From the cell containing the given text, extract its center point as (x, y) coordinate. 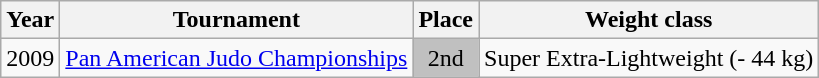
Tournament (236, 20)
2009 (30, 58)
Pan American Judo Championships (236, 58)
Year (30, 20)
Weight class (649, 20)
2nd (446, 58)
Super Extra-Lightweight (- 44 kg) (649, 58)
Place (446, 20)
